Determine the (x, y) coordinate at the center of the cell enclosing the given text.  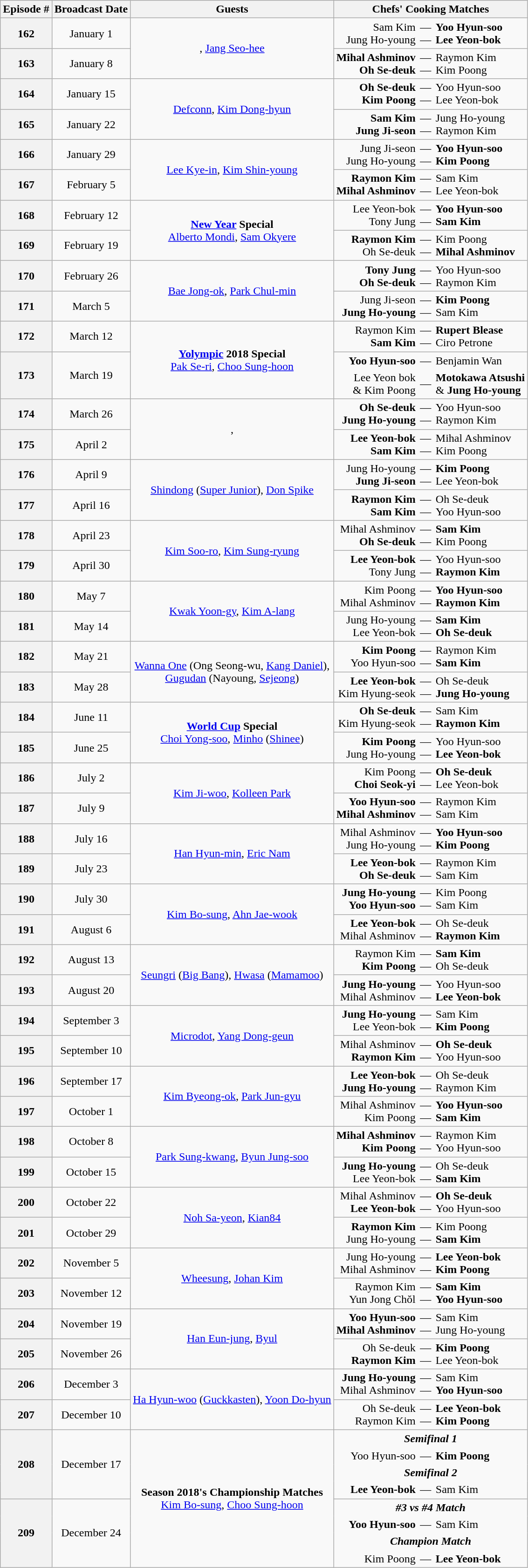
183 (26, 687)
December 17 (91, 1464)
190 (26, 899)
August 13 (91, 960)
188 (26, 839)
193 (26, 990)
Lee Yeon bok& Kim Poong (376, 384)
October 1 (91, 1112)
July 16 (91, 839)
175 (26, 445)
208 (26, 1464)
Semifinal 1 (431, 1438)
Wheesung, Johan Kim (232, 1278)
197 (26, 1112)
Yolympic 2018 SpecialPak Se-ri, Choo Sung-hoon (232, 360)
Oh Se-deukSam Kim (480, 1172)
Jung Ho-youngRaymon Kim (480, 124)
Kim PoongJung Ho-young (376, 747)
Oh Se-deukKim Poong (376, 94)
January 8 (91, 63)
207 (26, 1415)
April 2 (91, 445)
Jung Ho-youngJung Ji-seon (376, 474)
February 12 (91, 215)
January 1 (91, 34)
Lee Yeon-bokKim Hyung-seok (376, 687)
185 (26, 747)
January 29 (91, 155)
Mihal AshminovJung Ho-young (376, 839)
May 14 (91, 626)
Lee Yeon-bokOh Se-deuk (376, 869)
Kim Soo-ro, Kim Sung-ryung (232, 550)
Bae Jong-ok, Park Chul-min (232, 291)
Park Sung-kwang, Byun Jung-soo (232, 1157)
, Jang Seo-hee (232, 48)
Sam KimLee Yeon-bok (480, 185)
March 12 (91, 336)
March 5 (91, 306)
Oh Se-deukKim Hyung-seok (376, 718)
165 (26, 124)
, (232, 429)
167 (26, 185)
March 19 (91, 375)
June 25 (91, 747)
191 (26, 929)
200 (26, 1202)
World Cup SpecialChoi Yong-soo, Minho (Shinee) (232, 733)
January 15 (91, 94)
Kim Byeong-ok, Park Jun-gyu (232, 1096)
176 (26, 474)
Motokawa Atsushi& Jung Ho-young (480, 384)
203 (26, 1294)
October 15 (91, 1172)
170 (26, 276)
#3 vs #4 Match (431, 1507)
162 (26, 34)
February 5 (91, 185)
Guests (232, 9)
Jung Ho-youngYoo Hyun-soo (376, 899)
Shindong (Super Junior), Don Spike (232, 490)
192 (26, 960)
Han Eun-jung, Byul (232, 1339)
July 23 (91, 869)
Kwak Yoon-gy, Kim A-lang (232, 611)
179 (26, 566)
172 (26, 336)
Lee Yeon-bokSam Kim (376, 445)
Semifinal 2 (431, 1472)
201 (26, 1233)
April 30 (91, 566)
September 10 (91, 1050)
July 2 (91, 778)
Raymon KimMihal Ashminov (376, 185)
August 20 (91, 990)
189 (26, 869)
202 (26, 1263)
December 24 (91, 1533)
Mihal AshminovRaymon Kim (376, 1050)
199 (26, 1172)
Seungri (Big Bang), Hwasa (Mamamoo) (232, 975)
187 (26, 808)
Microdot, Yang Dong-geun (232, 1035)
Raymon KimYun Jong Chŏl (376, 1294)
February 26 (91, 276)
Episode # (26, 9)
204 (26, 1323)
Han Hyun-min, Eric Nam (232, 854)
January 22 (91, 124)
198 (26, 1142)
July 9 (91, 808)
Kim Bo-sung, Ahn Jae-wook (232, 914)
December 3 (91, 1384)
Defconn, Kim Dong-hyun (232, 109)
Sam KimJung Ji-seon (376, 124)
July 30 (91, 899)
206 (26, 1384)
Rupert BleaseCiro Petrone (480, 336)
180 (26, 596)
Noh Sa-yeon, Kian84 (232, 1218)
205 (26, 1354)
164 (26, 94)
April 9 (91, 474)
September 3 (91, 1020)
Mihal AshminovLee Yeon-bok (376, 1202)
168 (26, 215)
171 (26, 306)
Kim PoongChoi Seok-yi (376, 778)
Lee Yeon-bokMihal Ashminov (376, 929)
Raymon KimJung Ho-young (376, 1233)
173 (26, 375)
Oh Se-deukLee Yeon-bok (480, 778)
177 (26, 505)
October 22 (91, 1202)
New Year SpecialAlberto Mondi, Sam Okyere (232, 230)
November 12 (91, 1294)
194 (26, 1020)
Lee Kye-in, Kim Shin-young (232, 170)
195 (26, 1050)
April 16 (91, 505)
May 28 (91, 687)
Champion Match (431, 1541)
Season 2018's Championship MatchesKim Bo-sung, Choo Sung-hoon (232, 1499)
Lee Yeon-bokJung Ho-young (376, 1081)
186 (26, 778)
178 (26, 535)
May 7 (91, 596)
Kim PoongYoo Hyun-soo (376, 657)
184 (26, 718)
April 23 (91, 535)
174 (26, 414)
163 (26, 63)
Broadcast Date (91, 9)
Wanna One (Ong Seong-wu, Kang Daniel),Gugudan (Nayoung, Sejeong) (232, 672)
December 10 (91, 1415)
September 17 (91, 1081)
February 19 (91, 245)
October 8 (91, 1142)
169 (26, 245)
166 (26, 155)
181 (26, 626)
Chefs' Cooking Matches (431, 9)
Kim Ji-woo, Kolleen Park (232, 793)
November 5 (91, 1263)
June 11 (91, 718)
Benjamin Wan (480, 360)
Ha Hyun-woo (Guckkasten), Yoon Do-hyun (232, 1399)
Tony JungOh Se-deuk (376, 276)
October 29 (91, 1233)
March 26 (91, 414)
May 21 (91, 657)
Raymon KimOh Se-deuk (376, 245)
196 (26, 1081)
182 (26, 657)
209 (26, 1533)
November 19 (91, 1323)
Sam KimRaymon Kim (480, 718)
November 26 (91, 1354)
August 6 (91, 929)
Raymon KimYoo Hyun-soo (480, 1142)
